Capture the cell that displays the provided text and extract its (X, Y) central coordinate. 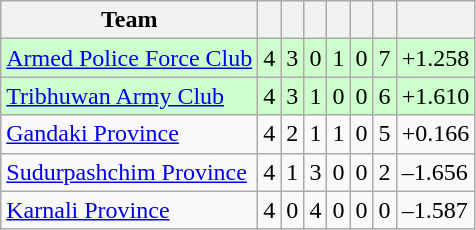
Tribhuwan Army Club (130, 96)
Gandaki Province (130, 134)
+0.166 (436, 134)
Karnali Province (130, 210)
–1.587 (436, 210)
+1.258 (436, 58)
+1.610 (436, 96)
Sudurpashchim Province (130, 172)
Armed Police Force Club (130, 58)
Team (130, 20)
–1.656 (436, 172)
7 (384, 58)
6 (384, 96)
5 (384, 134)
